For the text-containing cell, return its midpoint in (X, Y) coordinate format. 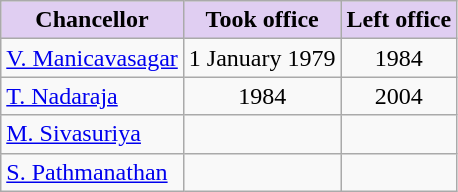
M. Sivasuriya (92, 134)
S. Pathmanathan (92, 172)
2004 (399, 96)
T. Nadaraja (92, 96)
Took office (262, 20)
1 January 1979 (262, 58)
V. Manicavasagar (92, 58)
Left office (399, 20)
Chancellor (92, 20)
